From the cell containing the given text, extract its center point as [X, Y] coordinate. 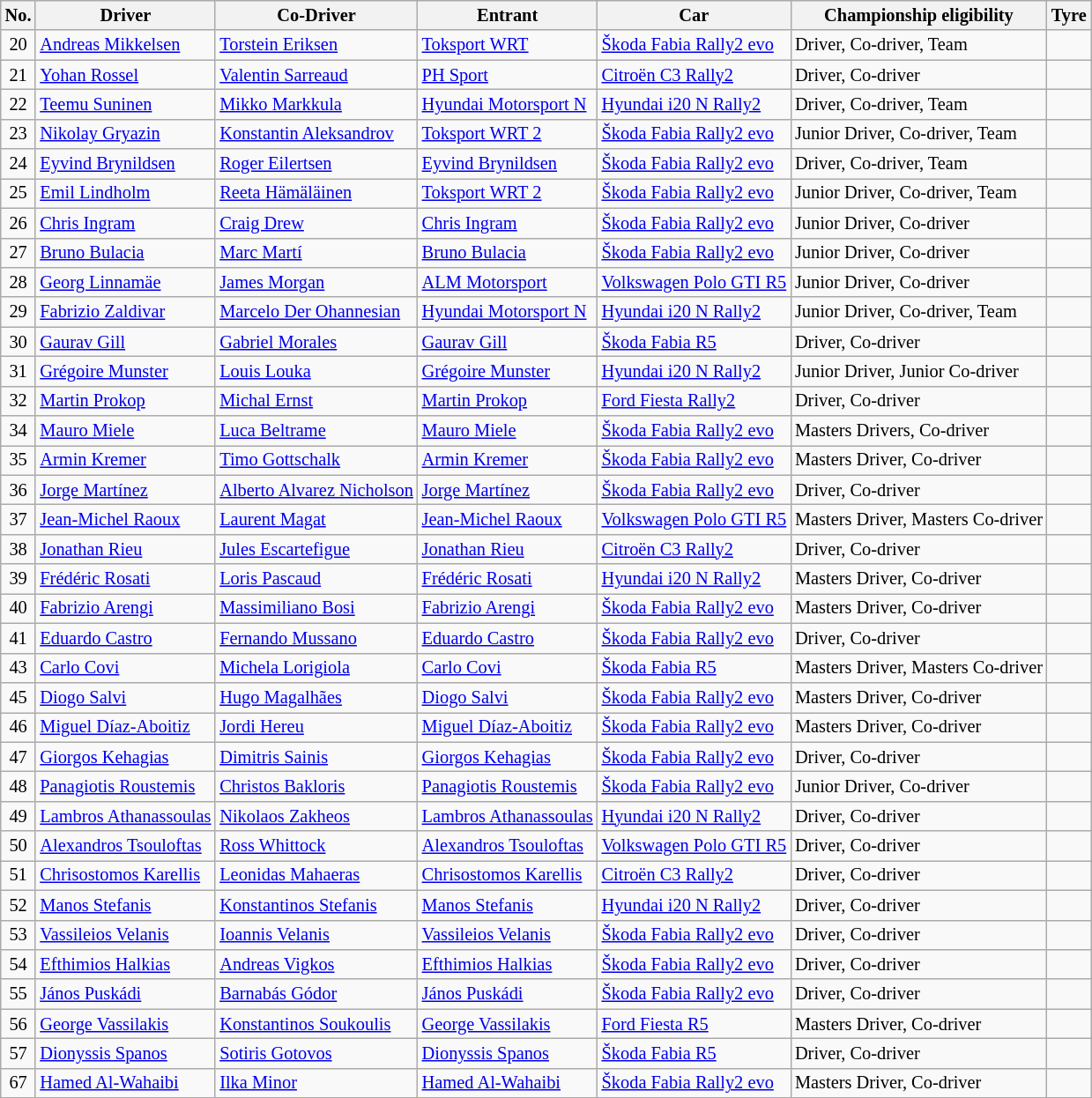
Leonidas Mahaeras [316, 875]
Driver [125, 15]
35 [19, 460]
Teemu Suninen [125, 104]
Mikko Markkula [316, 104]
No. [19, 15]
57 [19, 1053]
Massimiliano Bosi [316, 608]
Loris Pascaud [316, 579]
25 [19, 193]
52 [19, 905]
Toksport WRT [508, 45]
Ioannis Velanis [316, 935]
31 [19, 371]
Valentin Sarreaud [316, 75]
Ilka Minor [316, 1083]
28 [19, 282]
51 [19, 875]
39 [19, 579]
ALM Motorsport [508, 282]
Emil Lindholm [125, 193]
34 [19, 431]
29 [19, 312]
Ford Fiesta Rally2 [695, 401]
41 [19, 638]
27 [19, 253]
Reeta Hämäläinen [316, 193]
Alberto Alvarez Nicholson [316, 490]
37 [19, 519]
53 [19, 935]
47 [19, 757]
Nikolaos Zakheos [316, 816]
Konstantin Aleksandrov [316, 134]
Christos Bakloris [316, 786]
36 [19, 490]
50 [19, 846]
55 [19, 994]
Nikolay Gryazin [125, 134]
Championship eligibility [918, 15]
Entrant [508, 15]
Marc Martí [316, 253]
20 [19, 45]
Hugo Magalhães [316, 697]
Michal Ernst [316, 401]
PH Sport [508, 75]
23 [19, 134]
Ross Whittock [316, 846]
Tyre [1069, 15]
Andreas Mikkelsen [125, 45]
Jordi Hereu [316, 727]
45 [19, 697]
Timo Gottschalk [316, 460]
Michela Lorigiola [316, 668]
26 [19, 223]
Louis Louka [316, 371]
32 [19, 401]
Yohan Rossel [125, 75]
Co-Driver [316, 15]
38 [19, 549]
Sotiris Gotovos [316, 1053]
Roger Eilertsen [316, 164]
54 [19, 964]
Car [695, 15]
Marcelo Der Ohannesian [316, 312]
Konstantinos Soukoulis [316, 1024]
24 [19, 164]
Fernando Mussano [316, 638]
Andreas Vigkos [316, 964]
Jules Escartefigue [316, 549]
Dimitris Sainis [316, 757]
40 [19, 608]
21 [19, 75]
46 [19, 727]
67 [19, 1083]
Fabrizio Zaldivar [125, 312]
Masters Drivers, Co-driver [918, 431]
43 [19, 668]
Torstein Eriksen [316, 45]
Gabriel Morales [316, 342]
56 [19, 1024]
Luca Beltrame [316, 431]
Ford Fiesta R5 [695, 1024]
Laurent Magat [316, 519]
49 [19, 816]
Barnabás Gódor [316, 994]
48 [19, 786]
Georg Linnamäe [125, 282]
30 [19, 342]
James Morgan [316, 282]
22 [19, 104]
Konstantinos Stefanis [316, 905]
Junior Driver, Junior Co-driver [918, 371]
Craig Drew [316, 223]
